Find where the given text appears and provide that cell's center as [x, y] coordinate. 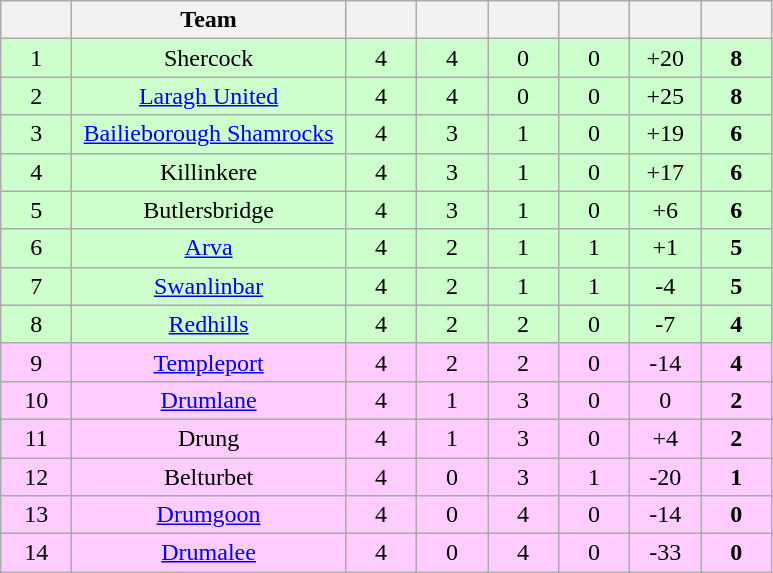
13 [36, 515]
12 [36, 477]
Arva [209, 248]
+4 [666, 438]
-33 [666, 553]
Belturbet [209, 477]
Killinkere [209, 172]
+19 [666, 134]
-7 [666, 324]
7 [36, 286]
+25 [666, 96]
-4 [666, 286]
10 [36, 400]
Redhills [209, 324]
9 [36, 362]
+20 [666, 58]
Drumalee [209, 553]
Butlersbridge [209, 210]
Shercock [209, 58]
Team [209, 20]
+6 [666, 210]
Drumgoon [209, 515]
Swanlinbar [209, 286]
14 [36, 553]
Bailieborough Shamrocks [209, 134]
Drumlane [209, 400]
Drung [209, 438]
Laragh United [209, 96]
+1 [666, 248]
11 [36, 438]
-20 [666, 477]
+17 [666, 172]
Templeport [209, 362]
